Locate the cell with the specified text and output its [X, Y] center coordinate. 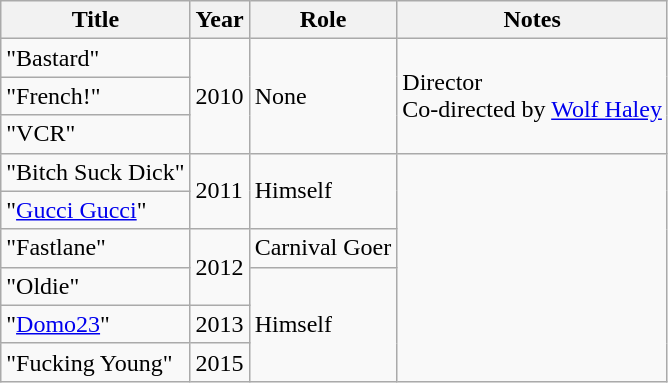
Year [220, 20]
"Domo23" [96, 324]
"Bitch Suck Dick" [96, 172]
2015 [220, 362]
Role [323, 20]
2010 [220, 96]
"Fastlane" [96, 248]
"French!" [96, 96]
Title [96, 20]
"Gucci Gucci" [96, 210]
Notes [532, 20]
2013 [220, 324]
"VCR" [96, 134]
DirectorCo-directed by Wolf Haley [532, 96]
None [323, 96]
2011 [220, 191]
2012 [220, 267]
"Bastard" [96, 58]
"Oldie" [96, 286]
"Fucking Young" [96, 362]
Carnival Goer [323, 248]
